Return the (x, y) coordinate for the center point of the cell that contains the specified text.  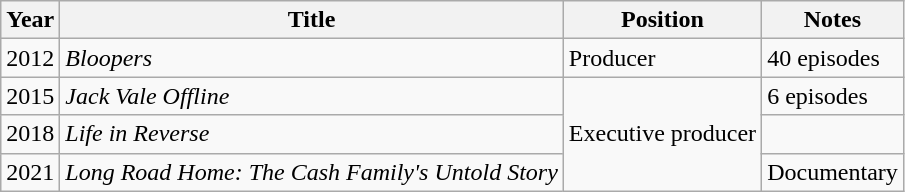
Bloopers (312, 58)
2012 (30, 58)
Executive producer (662, 134)
Title (312, 20)
Long Road Home: The Cash Family's Untold Story (312, 172)
40 episodes (833, 58)
Documentary (833, 172)
Producer (662, 58)
Year (30, 20)
2015 (30, 96)
Notes (833, 20)
6 episodes (833, 96)
2018 (30, 134)
2021 (30, 172)
Life in Reverse (312, 134)
Jack Vale Offline (312, 96)
Position (662, 20)
